Scan for the cell matching the given text and deliver its (x, y) coordinate at center. 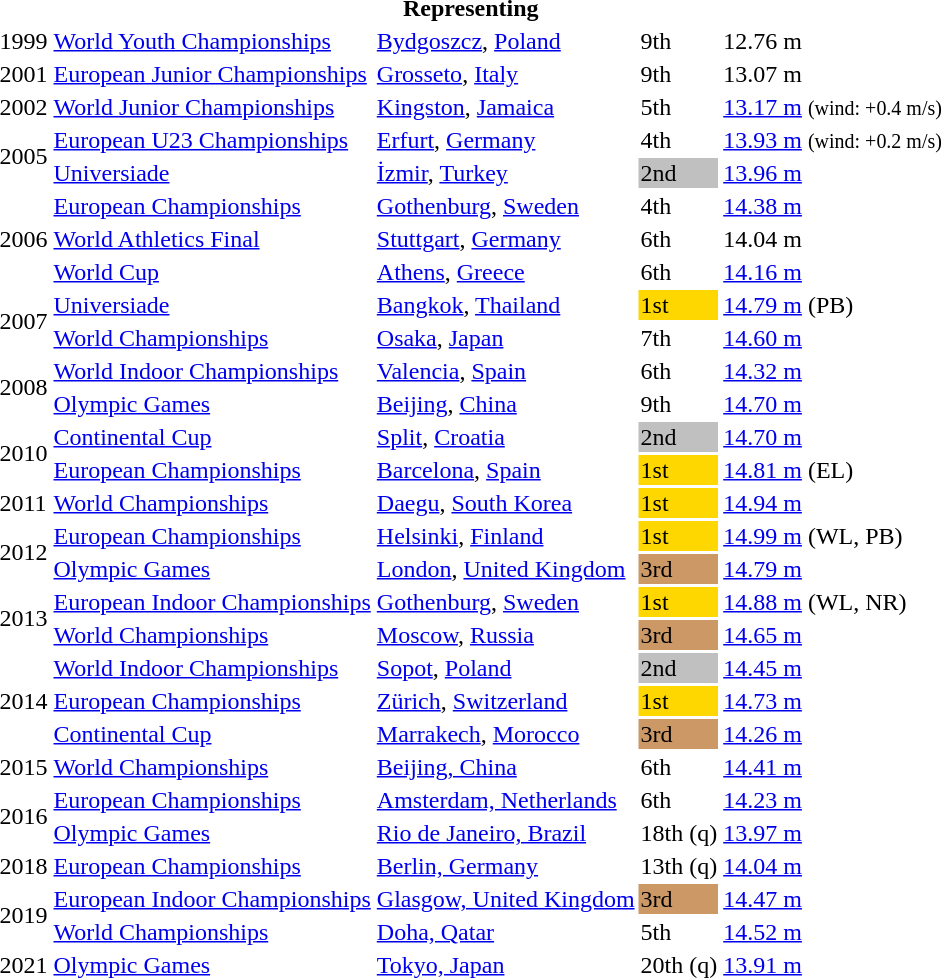
Erfurt, Germany (506, 140)
Moscow, Russia (506, 635)
World Athletics Final (212, 239)
Bydgoszcz, Poland (506, 41)
Osaka, Japan (506, 338)
World Junior Championships (212, 107)
Glasgow, United Kingdom (506, 899)
Valencia, Spain (506, 371)
Amsterdam, Netherlands (506, 800)
European Junior Championships (212, 74)
World Youth Championships (212, 41)
Berlin, Germany (506, 866)
London, United Kingdom (506, 569)
Sopot, Poland (506, 668)
European U23 Championships (212, 140)
İzmir, Turkey (506, 173)
Kingston, Jamaica (506, 107)
Athens, Greece (506, 272)
Split, Croatia (506, 437)
Helsinki, Finland (506, 536)
Marrakech, Morocco (506, 734)
7th (679, 338)
Grosseto, Italy (506, 74)
Zürich, Switzerland (506, 701)
Stuttgart, Germany (506, 239)
Rio de Janeiro, Brazil (506, 833)
18th (q) (679, 833)
Barcelona, Spain (506, 470)
World Cup (212, 272)
Daegu, South Korea (506, 503)
13th (q) (679, 866)
Doha, Qatar (506, 932)
Bangkok, Thailand (506, 305)
